Find where the given text appears and provide that cell's center as [x, y] coordinate. 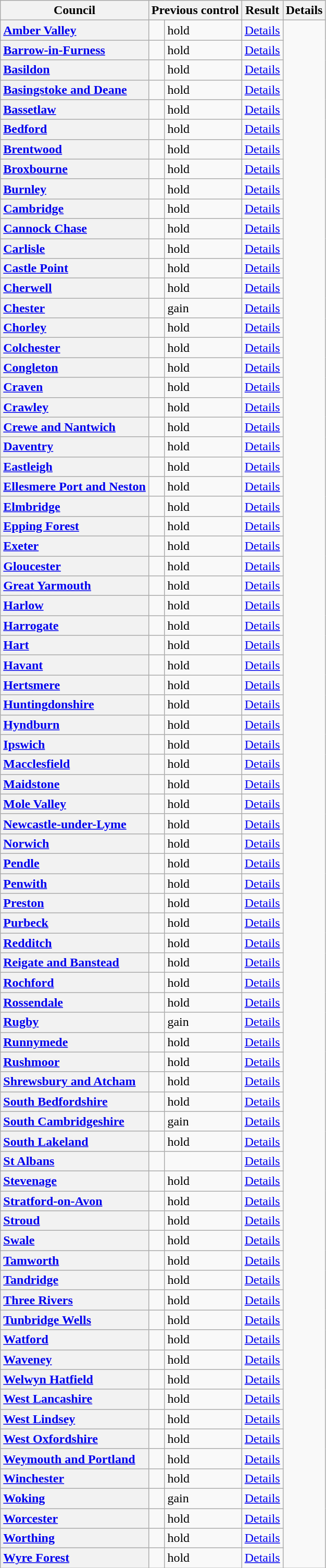
Pendle [75, 863]
Daventry [75, 447]
Basingstoke and Deane [75, 90]
Purbeck [75, 923]
Hertsmere [75, 685]
Tamworth [75, 1260]
Colchester [75, 348]
Ipswich [75, 744]
South Lakeland [75, 1141]
Crawley [75, 407]
Worthing [75, 1538]
Mole Valley [75, 804]
Harlow [75, 606]
Carlisle [75, 249]
Cherwell [75, 288]
Newcastle-under-Lyme [75, 824]
Cambridge [75, 209]
Chester [75, 308]
Woking [75, 1498]
Ellesmere Port and Neston [75, 486]
Norwich [75, 843]
Preston [75, 903]
Rushmoor [75, 1062]
Havant [75, 665]
Rochford [75, 983]
Rugby [75, 1022]
Harrogate [75, 626]
Stevenage [75, 1181]
Tunbridge Wells [75, 1320]
Shrewsbury and Atcham [75, 1082]
South Cambridgeshire [75, 1121]
Winchester [75, 1478]
Amber Valley [75, 30]
Epping Forest [75, 526]
South Bedfordshire [75, 1101]
Macclesfield [75, 764]
Hyndburn [75, 725]
Stratford-on-Avon [75, 1200]
Swale [75, 1241]
Elmbridge [75, 506]
Cannock Chase [75, 228]
Hart [75, 645]
Bassetlaw [75, 109]
Previous control [195, 10]
Burnley [75, 189]
Crewe and Nantwich [75, 427]
Great Yarmouth [75, 586]
West Lindsey [75, 1419]
Basildon [75, 70]
Broxbourne [75, 169]
Reigate and Banstead [75, 963]
Gloucester [75, 566]
Chorley [75, 328]
Eastleigh [75, 467]
St Albans [75, 1161]
Craven [75, 387]
Exeter [75, 546]
West Oxfordshire [75, 1439]
Weymouth and Portland [75, 1459]
Three Rivers [75, 1300]
Rossendale [75, 1002]
Huntingdonshire [75, 705]
West Lancashire [75, 1399]
Bedford [75, 129]
Wyre Forest [75, 1558]
Congleton [75, 367]
Penwith [75, 884]
Council [75, 10]
Castle Point [75, 268]
Welwyn Hatfield [75, 1379]
Maidstone [75, 784]
Worcester [75, 1518]
Runnymede [75, 1042]
Barrow-in-Furness [75, 50]
Brentwood [75, 149]
Redditch [75, 943]
Stroud [75, 1221]
Waveney [75, 1359]
Tandridge [75, 1280]
Watford [75, 1340]
Result [262, 10]
